From the cell containing the given text, extract its center point as (x, y) coordinate. 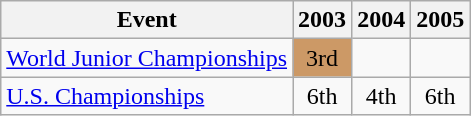
4th (382, 96)
U.S. Championships (147, 96)
2005 (440, 20)
2004 (382, 20)
Event (147, 20)
World Junior Championships (147, 58)
3rd (322, 58)
2003 (322, 20)
